Locate the cell with the specified text and output its (X, Y) center coordinate. 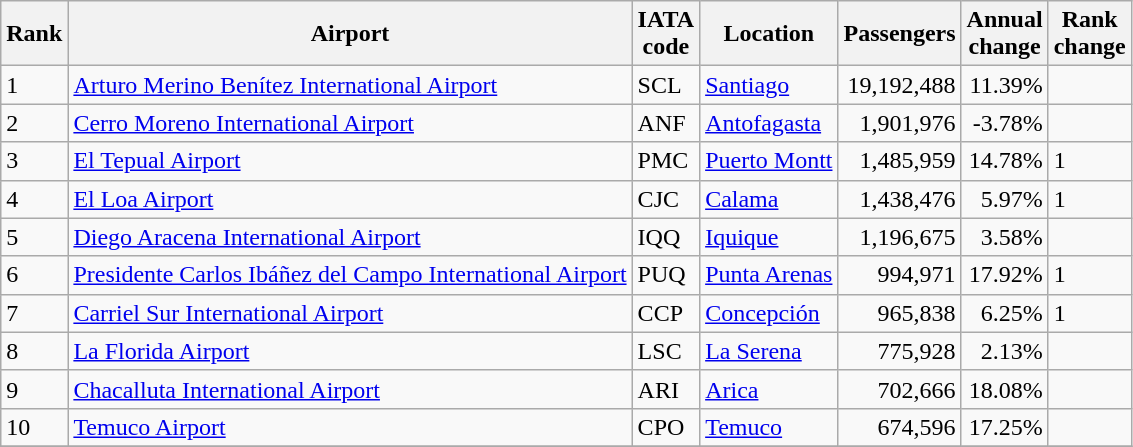
CPO (666, 427)
Antofagasta (769, 123)
2.13% (1004, 351)
Annualchange (1004, 34)
La Florida Airport (350, 351)
Arica (769, 389)
CJC (666, 199)
11.39% (1004, 85)
Cerro Moreno International Airport (350, 123)
19,192,488 (900, 85)
5.97% (1004, 199)
965,838 (900, 313)
CCP (666, 313)
702,666 (900, 389)
PUQ (666, 275)
14.78% (1004, 161)
Rank (34, 34)
Passengers (900, 34)
17.25% (1004, 427)
Diego Aracena International Airport (350, 237)
Temuco (769, 427)
Concepción (769, 313)
-3.78% (1004, 123)
674,596 (900, 427)
9 (34, 389)
6 (34, 275)
17.92% (1004, 275)
8 (34, 351)
1,196,675 (900, 237)
2 (34, 123)
Iquique (769, 237)
Rankchange (1090, 34)
Temuco Airport (350, 427)
Santiago (769, 85)
Calama (769, 199)
6.25% (1004, 313)
Puerto Montt (769, 161)
La Serena (769, 351)
LSC (666, 351)
IQQ (666, 237)
4 (34, 199)
PMC (666, 161)
Location (769, 34)
1,485,959 (900, 161)
994,971 (900, 275)
El Loa Airport (350, 199)
ARI (666, 389)
IATAcode (666, 34)
El Tepual Airport (350, 161)
1,438,476 (900, 199)
Presidente Carlos Ibáñez del Campo International Airport (350, 275)
10 (34, 427)
ANF (666, 123)
5 (34, 237)
3 (34, 161)
Arturo Merino Benítez International Airport (350, 85)
3.58% (1004, 237)
Punta Arenas (769, 275)
7 (34, 313)
Chacalluta International Airport (350, 389)
SCL (666, 85)
18.08% (1004, 389)
775,928 (900, 351)
1,901,976 (900, 123)
Airport (350, 34)
Carriel Sur International Airport (350, 313)
